Determine the (x, y) coordinate at the center of the cell enclosing the given text.  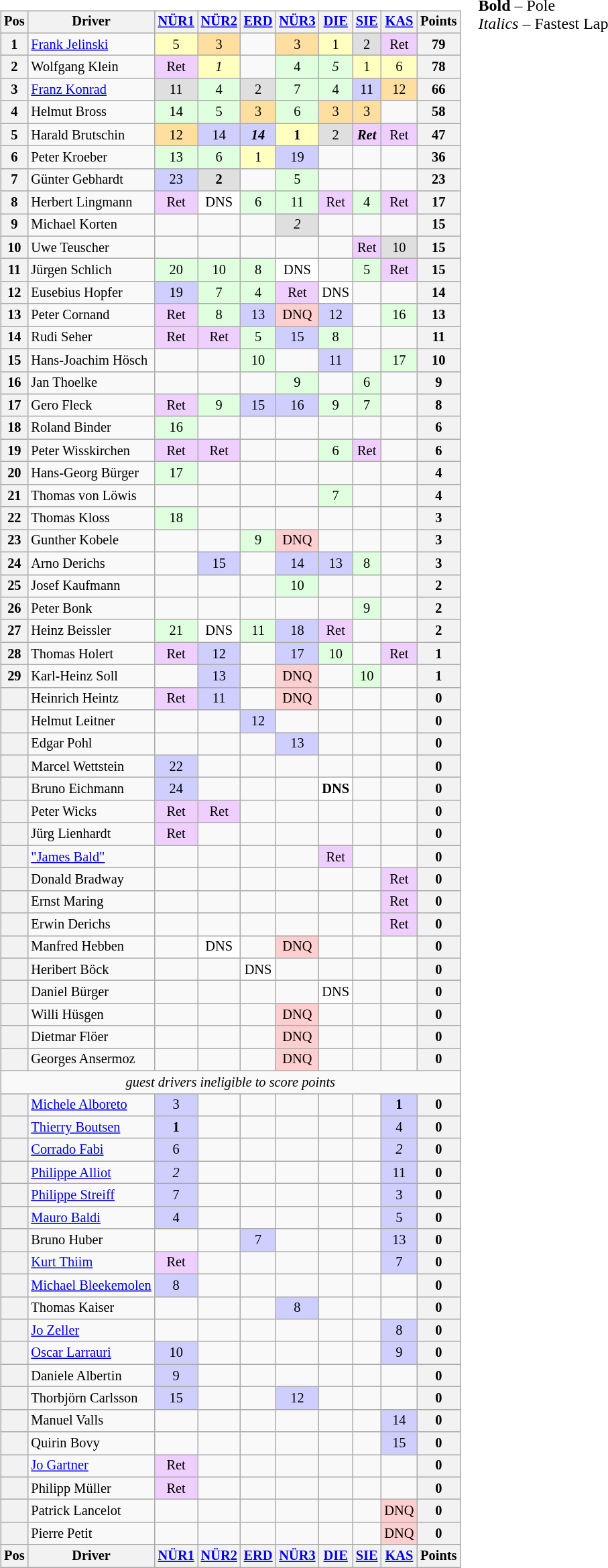
Jan Thoelke (91, 383)
Thierry Boutsen (91, 1128)
79 (438, 44)
Jürg Lienhardt (91, 834)
26 (14, 609)
78 (438, 67)
Mauro Baldi (91, 1217)
47 (438, 135)
Franz Konrad (91, 90)
Michael Korten (91, 225)
Corrado Fabi (91, 1150)
Wolfgang Klein (91, 67)
Frank Jelinski (91, 44)
36 (438, 158)
Quirin Bovy (91, 1443)
27 (14, 631)
Donald Bradway (91, 880)
Herbert Lingmann (91, 202)
Peter Wicks (91, 812)
Thorbjörn Carlsson (91, 1398)
66 (438, 90)
Gunther Kobele (91, 541)
Georges Ansermoz (91, 1060)
Daniel Bürger (91, 992)
Jo Zeller (91, 1331)
Heribert Böck (91, 969)
Heinz Beissler (91, 631)
Uwe Teuscher (91, 247)
Philippe Alliot (91, 1172)
Pierre Petit (91, 1534)
Edgar Pohl (91, 744)
Thomas Holert (91, 654)
Thomas von Löwis (91, 495)
Arno Derichs (91, 563)
Helmut Bross (91, 112)
Rudi Seher (91, 338)
Michele Alboreto (91, 1105)
Helmut Leitner (91, 721)
Roland Binder (91, 428)
Gero Fleck (91, 406)
Peter Kroeber (91, 158)
Dietmar Flöer (91, 1037)
58 (438, 112)
Hans-Joachim Hösch (91, 360)
Daniele Albertin (91, 1376)
"James Bald" (91, 857)
29 (14, 676)
25 (14, 586)
Peter Cornand (91, 315)
Josef Kaufmann (91, 586)
Marcel Wettstein (91, 766)
Hans-Georg Bürger (91, 473)
Philipp Müller (91, 1488)
Eusebius Hopfer (91, 293)
Patrick Lancelot (91, 1511)
Michael Bleekemolen (91, 1285)
Peter Bonk (91, 609)
Ernst Maring (91, 902)
Erwin Derichs (91, 924)
Manuel Valls (91, 1421)
Philippe Streiff (91, 1195)
Günter Gebhardt (91, 180)
Manfred Hebben (91, 947)
guest drivers ineligible to score points (231, 1082)
28 (14, 654)
Willi Hüsgen (91, 1015)
Kurt Thiim (91, 1263)
Bruno Eichmann (91, 789)
Thomas Kaiser (91, 1308)
Peter Wisskirchen (91, 450)
Oscar Larrauri (91, 1353)
Bruno Huber (91, 1240)
Karl-Heinz Soll (91, 676)
Harald Brutschin (91, 135)
Jürgen Schlich (91, 270)
Jo Gartner (91, 1466)
Thomas Kloss (91, 518)
Heinrich Heintz (91, 699)
